Identify which cell holds the provided text, then report its (x, y) central coordinate. 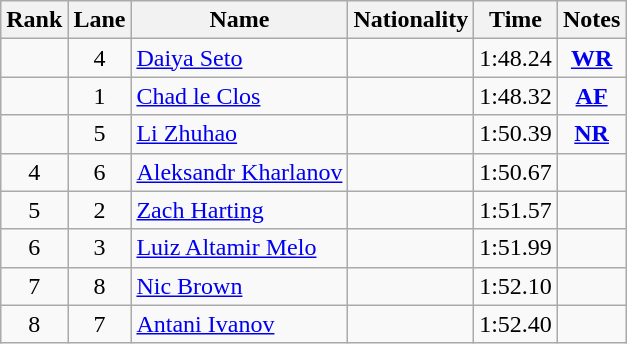
1:50.39 (516, 134)
WR (591, 58)
Nic Brown (240, 286)
Antani Ivanov (240, 324)
1:51.99 (516, 248)
1:51.57 (516, 210)
Lane (100, 20)
1:50.67 (516, 172)
Aleksandr Kharlanov (240, 172)
Name (240, 20)
Nationality (411, 20)
AF (591, 96)
Chad le Clos (240, 96)
Time (516, 20)
Luiz Altamir Melo (240, 248)
1:52.10 (516, 286)
3 (100, 248)
Rank (34, 20)
1 (100, 96)
1:48.24 (516, 58)
Daiya Seto (240, 58)
Zach Harting (240, 210)
1:48.32 (516, 96)
Li Zhuhao (240, 134)
Notes (591, 20)
NR (591, 134)
1:52.40 (516, 324)
2 (100, 210)
